Search for the cell housing the specified text and yield its [X, Y] center coordinate. 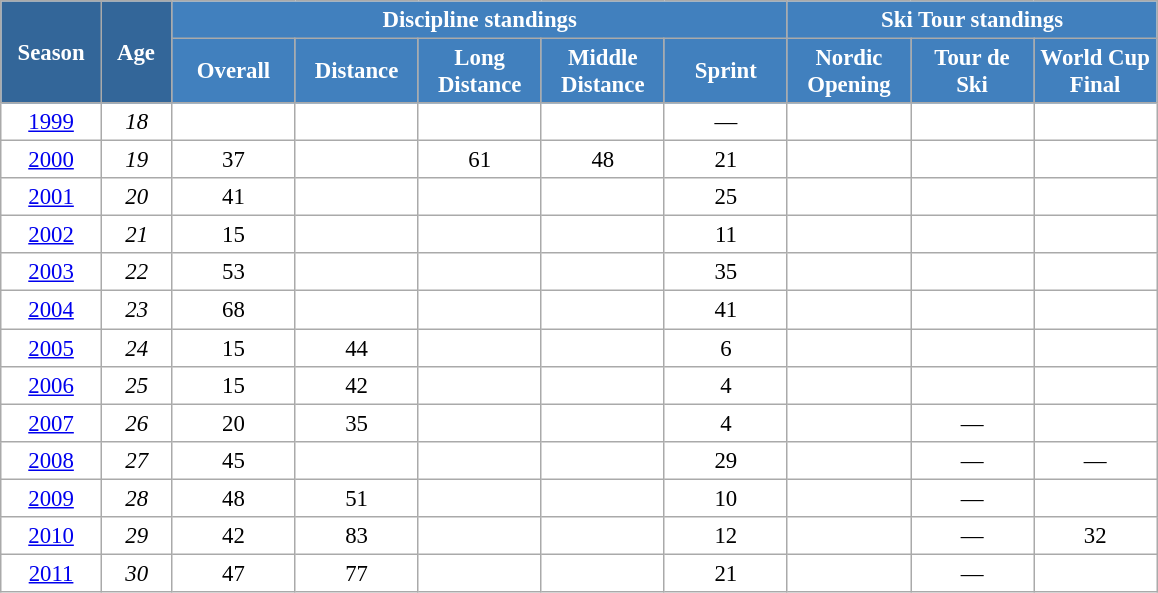
26 [136, 423]
2009 [52, 498]
45 [234, 460]
NordicOpening [848, 72]
24 [136, 348]
2000 [52, 160]
83 [356, 536]
53 [234, 273]
2005 [52, 348]
Discipline standings [480, 20]
2003 [52, 273]
Ski Tour standings [972, 20]
2002 [52, 235]
19 [136, 160]
World CupFinal [1096, 72]
77 [356, 573]
10 [726, 498]
11 [726, 235]
22 [136, 273]
Age [136, 52]
30 [136, 573]
Tour deSki [972, 72]
12 [726, 536]
2006 [52, 385]
Sprint [726, 72]
2001 [52, 197]
23 [136, 310]
61 [480, 160]
2007 [52, 423]
37 [234, 160]
68 [234, 310]
18 [136, 122]
Middle Distance [602, 72]
27 [136, 460]
Season [52, 52]
2008 [52, 460]
32 [1096, 536]
Distance [356, 72]
6 [726, 348]
2010 [52, 536]
44 [356, 348]
Long Distance [480, 72]
2011 [52, 573]
Overall [234, 72]
1999 [52, 122]
51 [356, 498]
2004 [52, 310]
47 [234, 573]
28 [136, 498]
